Find where the given text appears and provide that cell's center as [X, Y] coordinate. 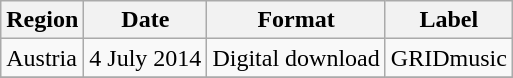
Austria [42, 58]
GRIDmusic [448, 58]
Digital download [296, 58]
Region [42, 20]
Format [296, 20]
Label [448, 20]
Date [146, 20]
4 July 2014 [146, 58]
